Return (x, y) of the center of cell containing provided text 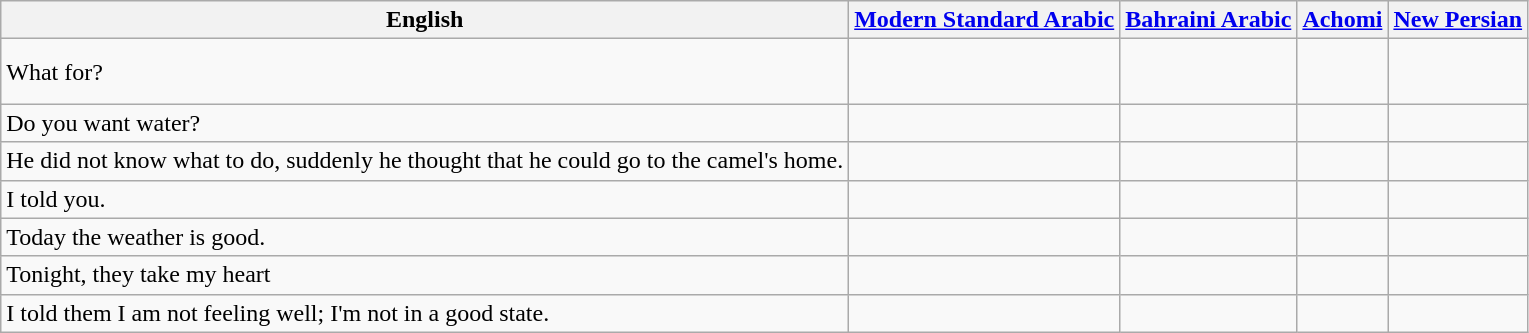
Tonight, they take my heart (425, 275)
I told you. (425, 199)
English (425, 20)
He did not know what to do, suddenly he thought that he could go to the camel's home. (425, 161)
Achomi (1342, 20)
Bahraini Arabic (1208, 20)
Modern Standard Arabic (984, 20)
I told them I am not feeling well; I'm not in a good state. (425, 313)
Today the weather is good. (425, 237)
Do you want water? (425, 123)
New Persian (1458, 20)
What for? (425, 72)
